Provide the [x, y] coordinate of the cell's center where the given text is located.  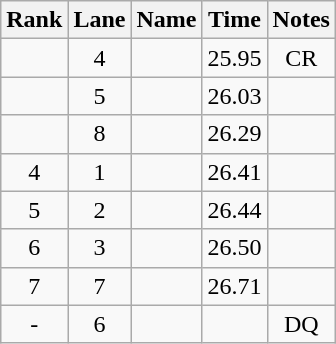
CR [301, 58]
26.29 [234, 134]
26.71 [234, 286]
25.95 [234, 58]
26.50 [234, 248]
Notes [301, 20]
Time [234, 20]
2 [100, 210]
3 [100, 248]
Rank [34, 20]
26.03 [234, 96]
DQ [301, 324]
- [34, 324]
26.41 [234, 172]
1 [100, 172]
Lane [100, 20]
26.44 [234, 210]
Name [166, 20]
8 [100, 134]
